Output the [X, Y] coordinate of the center of the cell containing the given text.  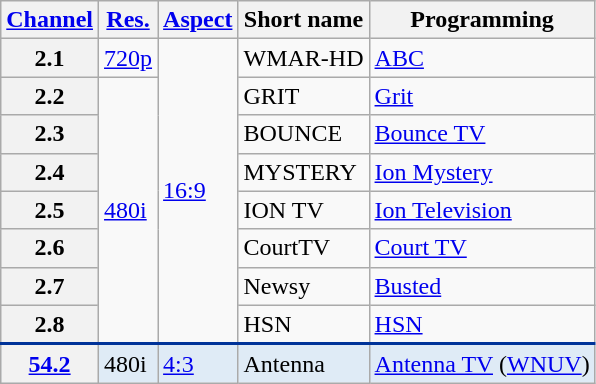
720p [128, 58]
Ion Mystery [482, 172]
MYSTERY [304, 172]
2.4 [50, 172]
GRIT [304, 96]
Antenna [304, 364]
Court TV [482, 248]
54.2 [50, 364]
Newsy [304, 286]
2.1 [50, 58]
ABC [482, 58]
Aspect [198, 20]
2.3 [50, 134]
Channel [50, 20]
WMAR-HD [304, 58]
Ion Television [482, 210]
CourtTV [304, 248]
4:3 [198, 364]
Res. [128, 20]
2.6 [50, 248]
ION TV [304, 210]
2.8 [50, 324]
Bounce TV [482, 134]
BOUNCE [304, 134]
2.2 [50, 96]
Programming [482, 20]
2.7 [50, 286]
Grit [482, 96]
2.5 [50, 210]
Busted [482, 286]
16:9 [198, 192]
Short name [304, 20]
Antenna TV (WNUV) [482, 364]
